Capture the cell that displays the provided text and extract its [X, Y] central coordinate. 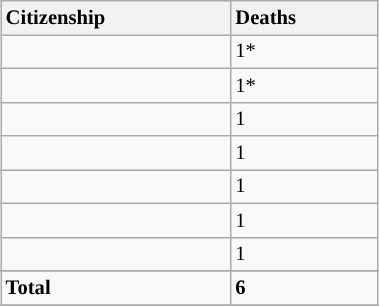
Deaths [304, 18]
6 [304, 288]
Total [116, 288]
Citizenship [116, 18]
